Output the [x, y] coordinate of the center of the cell containing the given text.  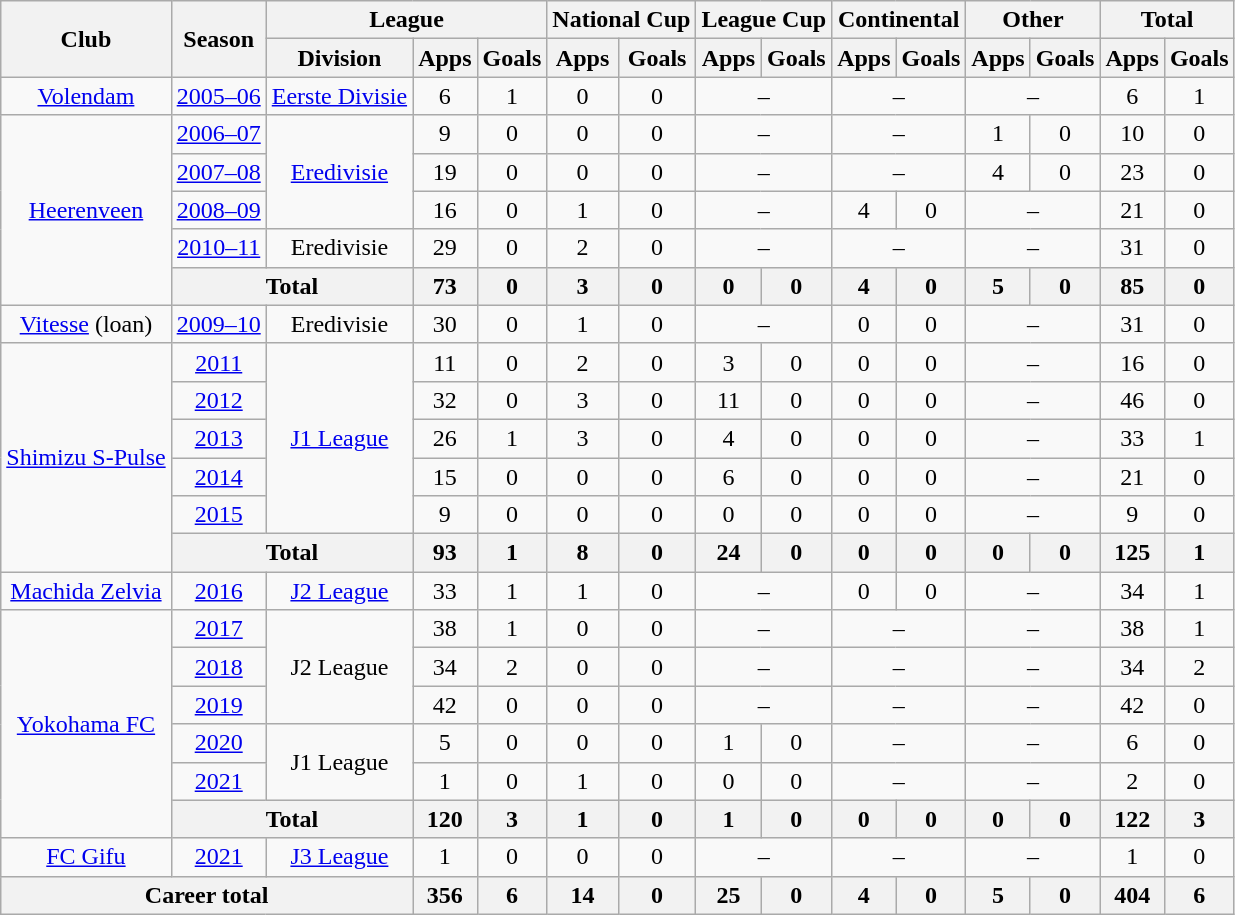
Vitesse (loan) [86, 324]
J3 League [339, 857]
404 [1132, 895]
2006–07 [218, 134]
2018 [218, 667]
32 [445, 400]
Shimizu S-Pulse [86, 457]
Continental [899, 20]
26 [445, 438]
2020 [218, 743]
93 [445, 553]
Division [339, 58]
29 [445, 248]
Eerste Divisie [339, 96]
25 [728, 895]
2011 [218, 362]
National Cup [622, 20]
Yokohama FC [86, 724]
2008–09 [218, 210]
15 [445, 477]
2017 [218, 629]
122 [1132, 819]
73 [445, 286]
2016 [218, 591]
Heerenveen [86, 210]
19 [445, 172]
2015 [218, 515]
2010–11 [218, 248]
Machida Zelvia [86, 591]
30 [445, 324]
46 [1132, 400]
23 [1132, 172]
2007–08 [218, 172]
356 [445, 895]
2013 [218, 438]
League [406, 20]
Other [1033, 20]
Volendam [86, 96]
8 [583, 553]
85 [1132, 286]
14 [583, 895]
120 [445, 819]
24 [728, 553]
2005–06 [218, 96]
League Cup [764, 20]
FC Gifu [86, 857]
125 [1132, 553]
Season [218, 39]
Club [86, 39]
2009–10 [218, 324]
Career total [207, 895]
2012 [218, 400]
2019 [218, 705]
2014 [218, 477]
10 [1132, 134]
